Return (X, Y) of the center of cell containing provided text 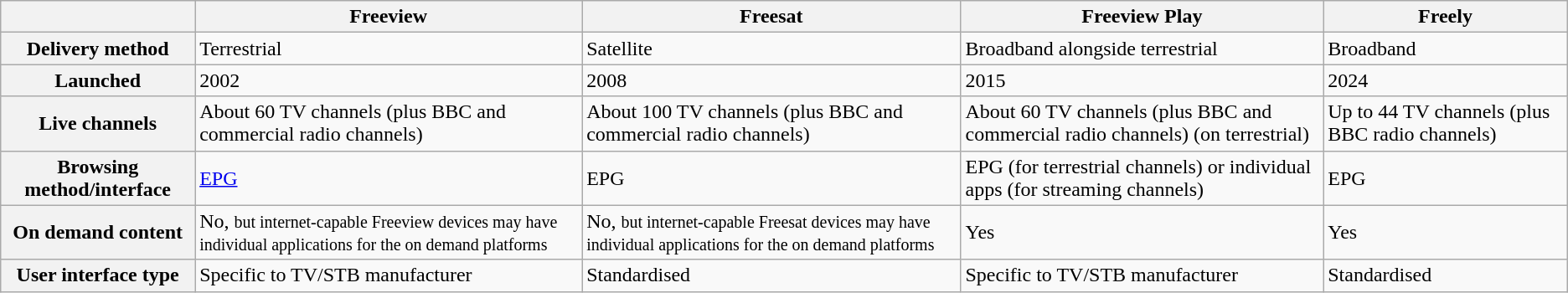
Freeview (389, 17)
Live channels (98, 124)
Broadband alongside terrestrial (1142, 49)
Freesat (771, 17)
On demand content (98, 233)
Delivery method (98, 49)
Launched (98, 80)
EPG (for terrestrial channels) or individual apps (for streaming channels) (1142, 177)
About 100 TV channels (plus BBC and commercial radio channels) (771, 124)
Freely (1446, 17)
Broadband (1446, 49)
2015 (1142, 80)
2024 (1446, 80)
2008 (771, 80)
About 60 TV channels (plus BBC and commercial radio channels) (on terrestrial) (1142, 124)
2002 (389, 80)
Up to 44 TV channels (plus BBC radio channels) (1446, 124)
No, but internet-capable Freeview devices may have individual applications for the on demand platforms (389, 233)
Satellite (771, 49)
No, but internet-capable Freesat devices may have individual applications for the on demand platforms (771, 233)
Terrestrial (389, 49)
Freeview Play (1142, 17)
User interface type (98, 275)
Browsing method/interface (98, 177)
About 60 TV channels (plus BBC and commercial radio channels) (389, 124)
